Capture the cell that displays the provided text and extract its (x, y) central coordinate. 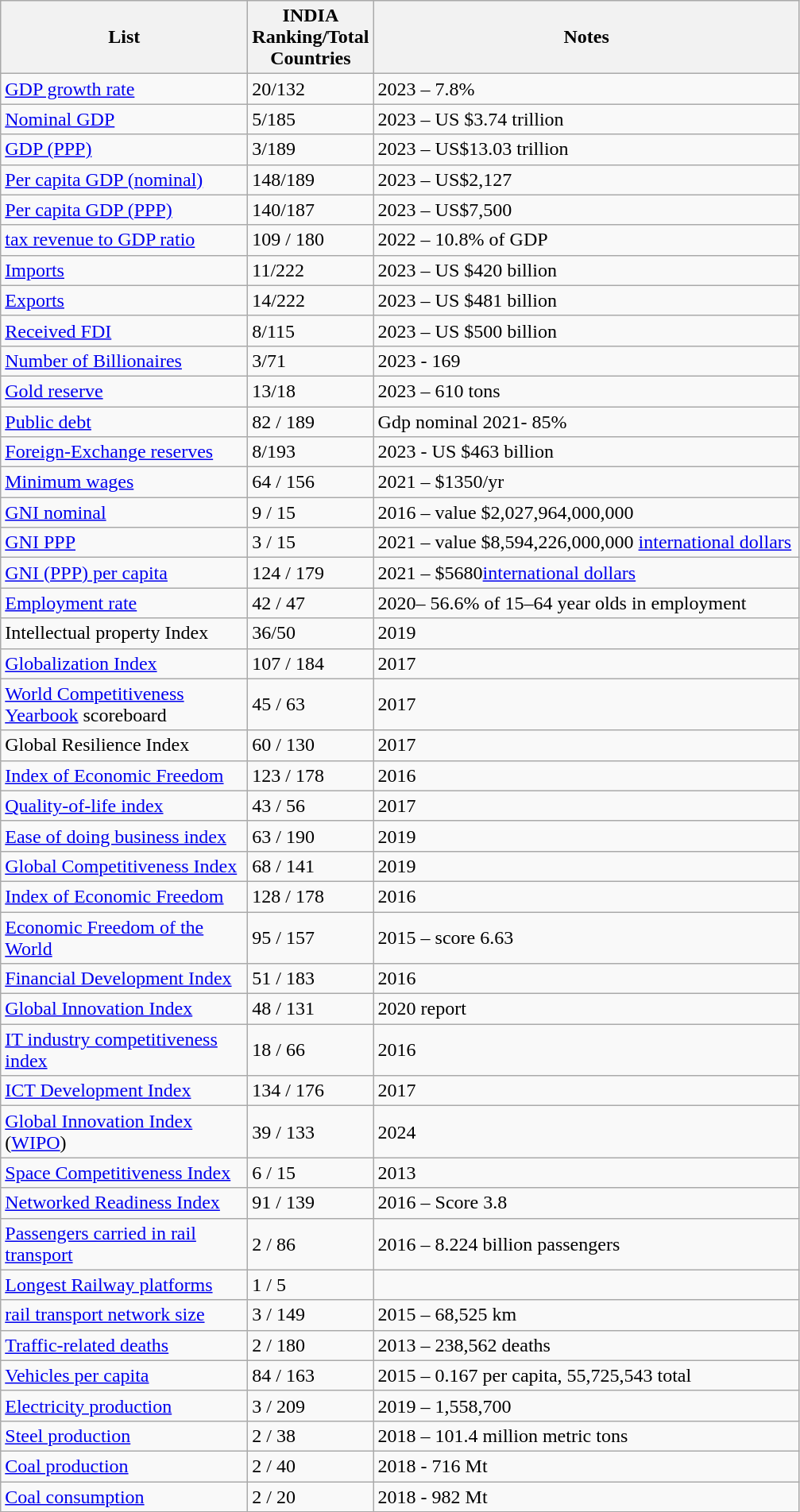
3 / 209 (311, 1406)
2015 – score 6.63 (586, 938)
2023 – 610 tons (586, 391)
GNI PPP (124, 543)
2023 – US $500 billion (586, 331)
GDP (PPP) (124, 149)
13/18 (311, 391)
World Competitiveness Yearbook scoreboard (124, 704)
48 / 131 (311, 1009)
2015 – 0.167 per capita, 55,725,543 total (586, 1375)
Steel production (124, 1436)
Space Competitiveness Index (124, 1173)
2023 – US $481 billion (586, 300)
Intellectual property Index (124, 633)
109 / 180 (311, 240)
Financial Development Index (124, 979)
List (124, 37)
Exports (124, 300)
2021 – $1350/yr (586, 482)
GNI nominal (124, 512)
Gdp nominal 2021- 85% (586, 422)
Coal production (124, 1466)
14/222 (311, 300)
Networked Readiness Index (124, 1203)
8/115 (311, 331)
Electricity production (124, 1406)
60 / 130 (311, 745)
11/222 (311, 270)
GDP growth rate (124, 89)
Ease of doing business index (124, 836)
148/189 (311, 180)
Imports (124, 270)
42 / 47 (311, 603)
2018 – 101.4 million metric tons (586, 1436)
128 / 178 (311, 896)
8/193 (311, 452)
2018 - 716 Mt (586, 1466)
2024 (586, 1131)
45 / 63 (311, 704)
140/187 (311, 210)
Received FDI (124, 331)
84 / 163 (311, 1375)
rail transport network size (124, 1315)
3/71 (311, 361)
Passengers carried in rail transport (124, 1244)
68 / 141 (311, 866)
Traffic-related deaths (124, 1345)
2023 – US $420 billion (586, 270)
2021 – value $8,594,226,000,000 international dollars (586, 543)
18 / 66 (311, 1050)
2020 report (586, 1009)
Global Competitiveness Index (124, 866)
9 / 15 (311, 512)
Coal consumption (124, 1496)
2 / 40 (311, 1466)
2023 – US$7,500 (586, 210)
INDIA Ranking/Total Countries (311, 37)
5/185 (311, 119)
2022 – 10.8% of GDP (586, 240)
2015 – 68,525 km (586, 1315)
Gold reserve (124, 391)
3/189 (311, 149)
123 / 178 (311, 775)
Per capita GDP (PPP) (124, 210)
2 / 20 (311, 1496)
36/50 (311, 633)
Notes (586, 37)
2021 – $5680international dollars (586, 573)
39 / 133 (311, 1131)
Longest Railway platforms (124, 1285)
2016 – value $2,027,964,000,000 (586, 512)
2 / 38 (311, 1436)
Globalization Index (124, 663)
2016 – Score 3.8 (586, 1203)
134 / 176 (311, 1091)
Per capita GDP (nominal) (124, 180)
51 / 183 (311, 979)
124 / 179 (311, 573)
2023 – US$13.03 trillion (586, 149)
Nominal GDP (124, 119)
2023 – US $3.74 trillion (586, 119)
2020– 56.6% of 15–64 year olds in employment (586, 603)
Vehicles per capita (124, 1375)
Economic Freedom of the World (124, 938)
ICT Development Index (124, 1091)
2019 – 1,558,700 (586, 1406)
3 / 149 (311, 1315)
Public debt (124, 422)
2023 – 7.8% (586, 89)
91 / 139 (311, 1203)
2013 – 238,562 deaths (586, 1345)
2016 – 8.224 billion passengers (586, 1244)
2023 - US $463 billion (586, 452)
2 / 180 (311, 1345)
2018 - 982 Mt (586, 1496)
Global Innovation Index (WIPO) (124, 1131)
IT industry competitiveness index (124, 1050)
2 / 86 (311, 1244)
2023 - 169 (586, 361)
1 / 5 (311, 1285)
Number of Billionaires (124, 361)
2013 (586, 1173)
tax revenue to GDP ratio (124, 240)
63 / 190 (311, 836)
GNI (PPP) per capita (124, 573)
Foreign-Exchange reserves (124, 452)
3 / 15 (311, 543)
6 / 15 (311, 1173)
43 / 56 (311, 806)
Quality-of-life index (124, 806)
2023 – US$2,127 (586, 180)
95 / 157 (311, 938)
20/132 (311, 89)
107 / 184 (311, 663)
Employment rate (124, 603)
Global Innovation Index (124, 1009)
82 / 189 (311, 422)
Global Resilience Index (124, 745)
Minimum wages (124, 482)
64 / 156 (311, 482)
